Scan for the cell matching the given text and deliver its (x, y) coordinate at center. 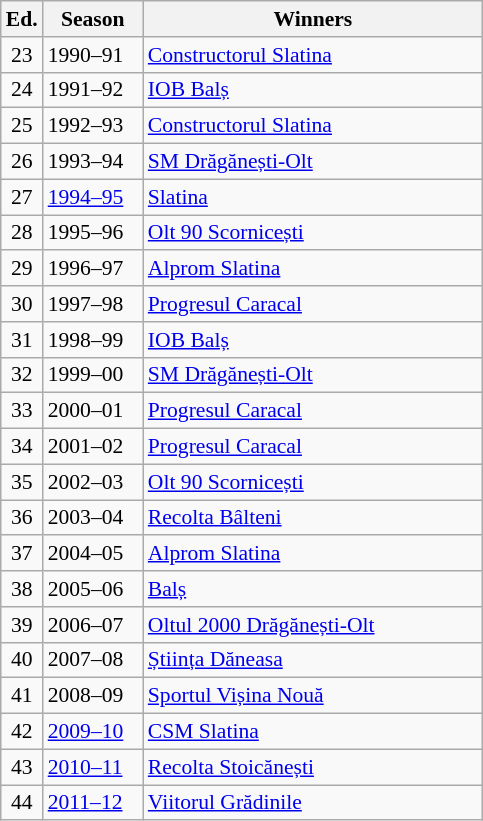
1993–94 (93, 162)
Viitorul Grădinile (313, 803)
Recolta Bâlteni (313, 518)
37 (22, 554)
2002–03 (93, 482)
2009–10 (93, 732)
41 (22, 696)
35 (22, 482)
Oltul 2000 Drăgănești-Olt (313, 625)
1994–95 (93, 197)
2003–04 (93, 518)
2010–11 (93, 767)
2000–01 (93, 411)
2001–02 (93, 447)
Sportul Vișina Nouă (313, 696)
2007–08 (93, 660)
Balș (313, 589)
Ed. (22, 19)
1997–98 (93, 304)
1995–96 (93, 233)
33 (22, 411)
1991–92 (93, 90)
2011–12 (93, 803)
2005–06 (93, 589)
Știința Dăneasa (313, 660)
23 (22, 55)
29 (22, 269)
40 (22, 660)
39 (22, 625)
1990–91 (93, 55)
1996–97 (93, 269)
Winners (313, 19)
Season (93, 19)
2008–09 (93, 696)
42 (22, 732)
1998–99 (93, 340)
27 (22, 197)
30 (22, 304)
31 (22, 340)
2004–05 (93, 554)
25 (22, 126)
26 (22, 162)
2006–07 (93, 625)
34 (22, 447)
1992–93 (93, 126)
CSM Slatina (313, 732)
38 (22, 589)
1999–00 (93, 375)
28 (22, 233)
Recolta Stoicănești (313, 767)
43 (22, 767)
Slatina (313, 197)
32 (22, 375)
24 (22, 90)
36 (22, 518)
44 (22, 803)
